Determine the [x, y] coordinate at the center of the cell enclosing the given text.  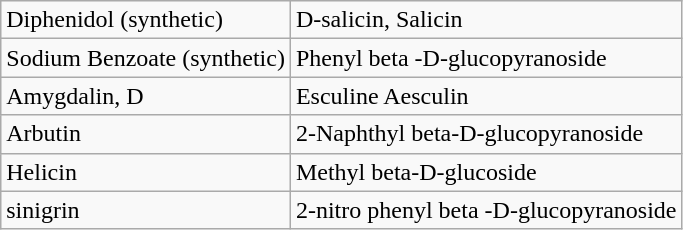
Diphenidol (synthetic) [146, 20]
2-nitro phenyl beta -D-glucopyranoside [486, 210]
2-Naphthyl beta-D-glucopyranoside [486, 134]
Arbutin [146, 134]
D-salicin, Salicin [486, 20]
Helicin [146, 172]
Methyl beta-D-glucoside [486, 172]
Sodium Benzoate (synthetic) [146, 58]
sinigrin [146, 210]
Amygdalin, D [146, 96]
Esculine Aesculin [486, 96]
Phenyl beta -D-glucopyranoside [486, 58]
